Capture the cell that displays the provided text and extract its [X, Y] central coordinate. 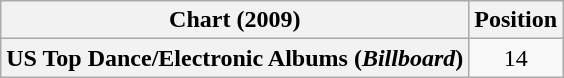
Position [516, 20]
14 [516, 58]
Chart (2009) [235, 20]
US Top Dance/Electronic Albums (Billboard) [235, 58]
